From the cell containing the given text, extract its center point as [X, Y] coordinate. 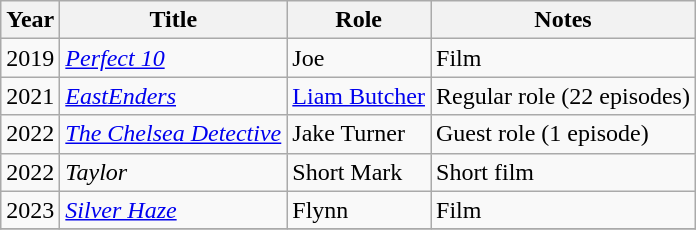
Joe [359, 58]
2019 [30, 58]
Guest role (1 episode) [562, 134]
2023 [30, 210]
Liam Butcher [359, 96]
Short film [562, 172]
Flynn [359, 210]
Short Mark [359, 172]
Jake Turner [359, 134]
Year [30, 20]
Regular role (22 episodes) [562, 96]
The Chelsea Detective [174, 134]
Perfect 10 [174, 58]
Role [359, 20]
EastEnders [174, 96]
2021 [30, 96]
Notes [562, 20]
Title [174, 20]
Silver Haze [174, 210]
Taylor [174, 172]
